Output the (X, Y) coordinate of the center of the cell containing the given text.  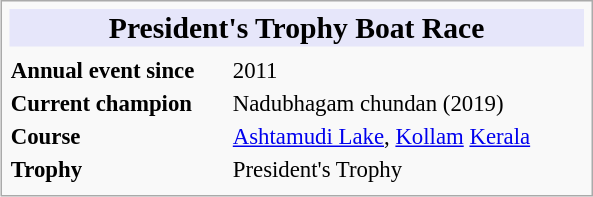
Nadubhagam chundan (2019) (408, 104)
Trophy (118, 170)
Course (118, 137)
Annual event since (118, 71)
President's Trophy (408, 170)
President's Trophy Boat Race (296, 28)
Ashtamudi Lake, Kollam Kerala (408, 137)
Current champion (118, 104)
2011 (408, 71)
